Determine the (X, Y) coordinate at the center of the cell enclosing the given text.  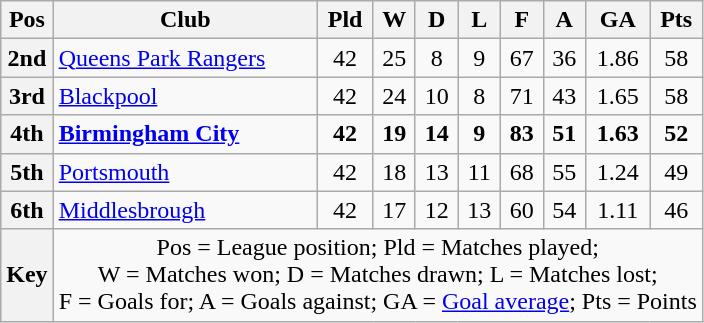
24 (394, 96)
Portsmouth (185, 172)
Middlesbrough (185, 210)
54 (564, 210)
A (564, 20)
67 (522, 58)
43 (564, 96)
Key (27, 275)
17 (394, 210)
Blackpool (185, 96)
Pos (27, 20)
49 (676, 172)
11 (480, 172)
25 (394, 58)
55 (564, 172)
L (480, 20)
1.24 (618, 172)
Birmingham City (185, 134)
W (394, 20)
4th (27, 134)
1.65 (618, 96)
60 (522, 210)
1.63 (618, 134)
51 (564, 134)
Club (185, 20)
68 (522, 172)
Queens Park Rangers (185, 58)
18 (394, 172)
52 (676, 134)
GA (618, 20)
83 (522, 134)
3rd (27, 96)
14 (436, 134)
12 (436, 210)
36 (564, 58)
10 (436, 96)
19 (394, 134)
6th (27, 210)
1.11 (618, 210)
5th (27, 172)
Pld (345, 20)
Pts (676, 20)
71 (522, 96)
46 (676, 210)
F (522, 20)
1.86 (618, 58)
2nd (27, 58)
D (436, 20)
